Identify which cell holds the provided text, then report its (X, Y) central coordinate. 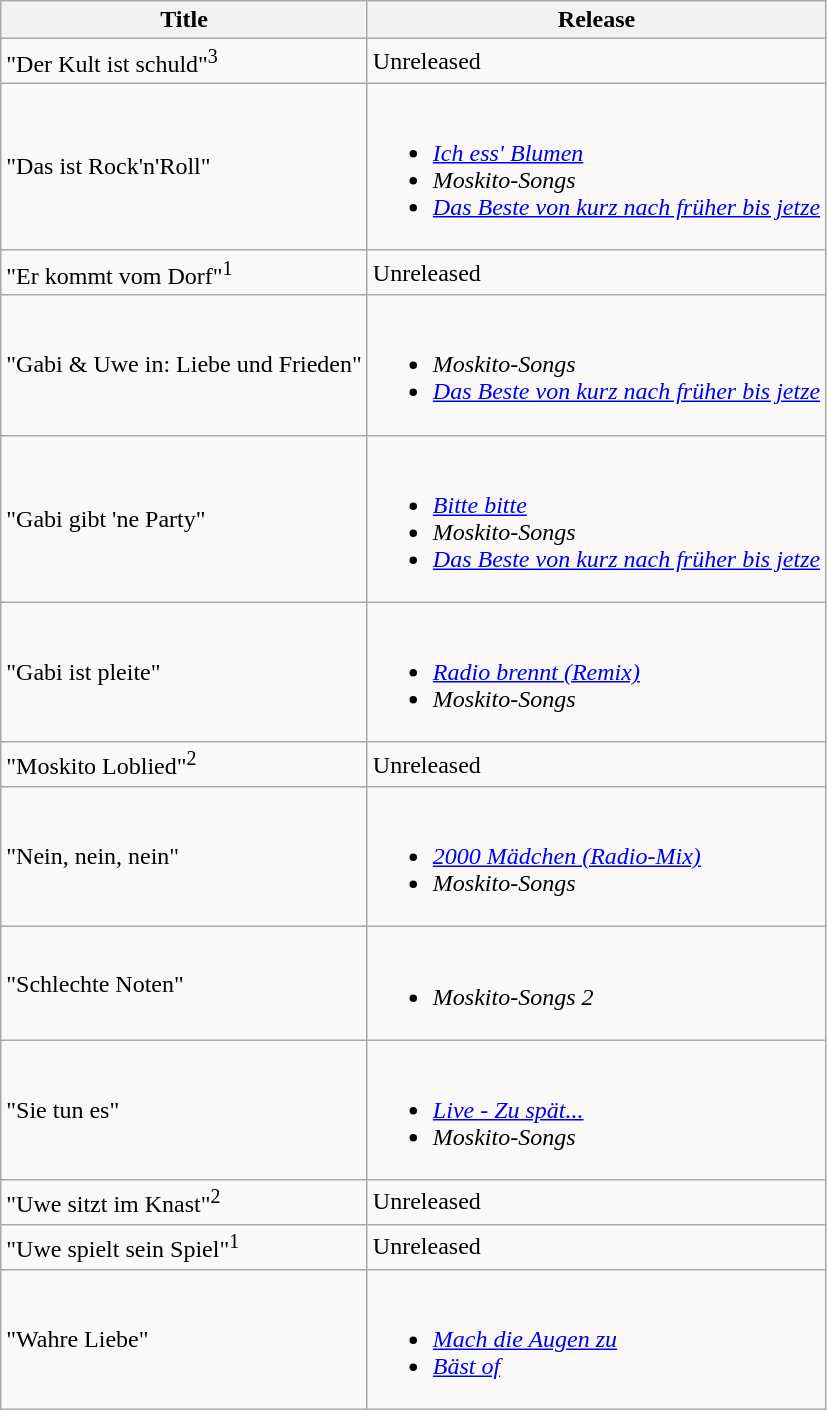
"Moskito Loblied"2 (184, 764)
Mach die Augen zuBäst of (596, 1339)
Release (596, 20)
"Der Kult ist schuld"3 (184, 62)
"Nein, nein, nein" (184, 857)
Moskito-SongsDas Beste von kurz nach früher bis jetze (596, 365)
2000 Mädchen (Radio-Mix)Moskito-Songs (596, 857)
"Uwe spielt sein Spiel"1 (184, 1246)
"Das ist Rock'n'Roll" (184, 166)
"Sie tun es" (184, 1110)
"Wahre Liebe" (184, 1339)
"Uwe sitzt im Knast"2 (184, 1202)
"Schlechte Noten" (184, 984)
"Gabi ist pleite" (184, 672)
"Gabi gibt 'ne Party" (184, 518)
Ich ess' BlumenMoskito-SongsDas Beste von kurz nach früher bis jetze (596, 166)
Radio brennt (Remix)Moskito-Songs (596, 672)
Moskito-Songs 2 (596, 984)
Title (184, 20)
"Gabi & Uwe in: Liebe und Frieden" (184, 365)
Bitte bitteMoskito-SongsDas Beste von kurz nach früher bis jetze (596, 518)
"Er kommt vom Dorf"1 (184, 272)
Live - Zu spät...Moskito-Songs (596, 1110)
